Capture the cell that displays the provided text and extract its [x, y] central coordinate. 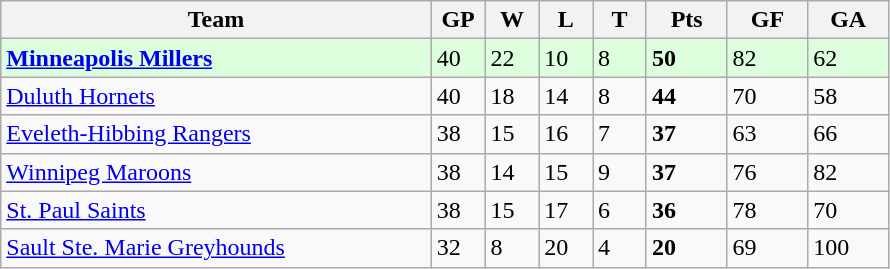
58 [848, 96]
18 [512, 96]
66 [848, 134]
Minneapolis Millers [216, 58]
78 [768, 210]
16 [566, 134]
50 [686, 58]
63 [768, 134]
36 [686, 210]
GP [458, 20]
9 [620, 172]
62 [848, 58]
22 [512, 58]
Winnipeg Maroons [216, 172]
7 [620, 134]
32 [458, 248]
69 [768, 248]
Eveleth-Hibbing Rangers [216, 134]
76 [768, 172]
44 [686, 96]
17 [566, 210]
T [620, 20]
6 [620, 210]
St. Paul Saints [216, 210]
Duluth Hornets [216, 96]
Sault Ste. Marie Greyhounds [216, 248]
Pts [686, 20]
GA [848, 20]
GF [768, 20]
L [566, 20]
100 [848, 248]
4 [620, 248]
10 [566, 58]
Team [216, 20]
W [512, 20]
